Search for the cell housing the specified text and yield its [X, Y] center coordinate. 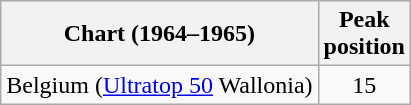
Belgium (Ultratop 50 Wallonia) [160, 85]
15 [364, 85]
Peakposition [364, 34]
Chart (1964–1965) [160, 34]
